From the cell containing the given text, extract its center point as [X, Y] coordinate. 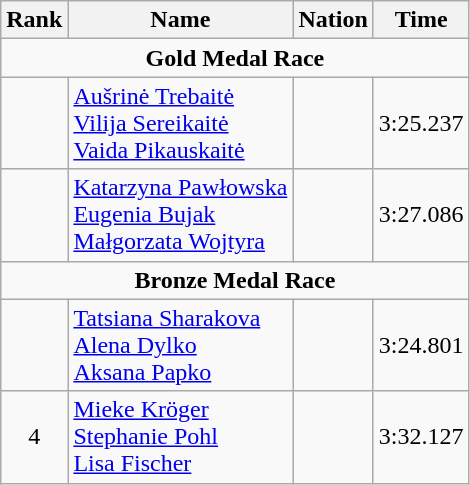
Nation [333, 20]
Bronze Medal Race [235, 280]
Time [421, 20]
3:27.086 [421, 215]
Aušrinė TrebaitėVilija Sereikaitė Vaida Pikauskaitė [180, 123]
Name [180, 20]
3:32.127 [421, 437]
Tatsiana SharakovaAlena Dylko Aksana Papko [180, 345]
Katarzyna PawłowskaEugenia Bujak Małgorzata Wojtyra [180, 215]
3:24.801 [421, 345]
3:25.237 [421, 123]
Mieke KrögerStephanie Pohl Lisa Fischer [180, 437]
Rank [34, 20]
4 [34, 437]
Gold Medal Race [235, 58]
